Scan for the cell matching the given text and deliver its [x, y] coordinate at center. 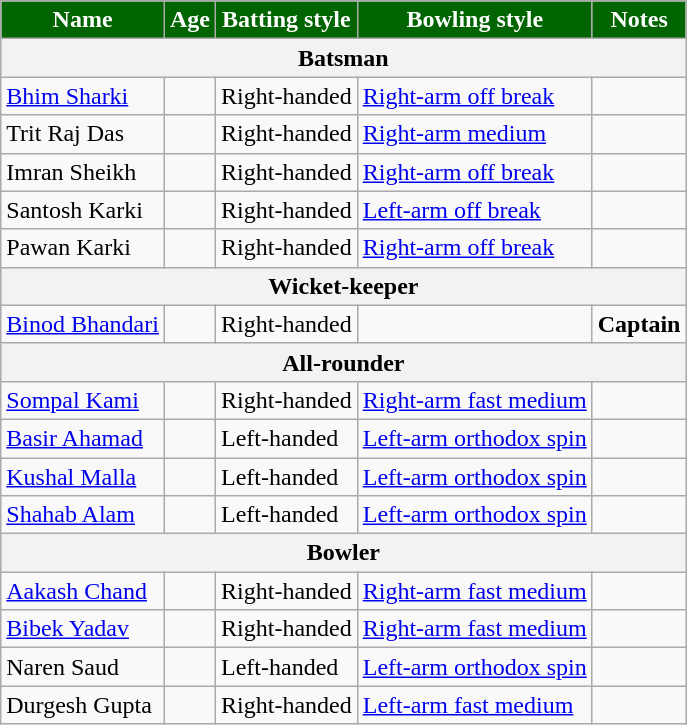
Santosh Karki [83, 210]
Batsman [344, 58]
Bibek Yadav [83, 629]
Batting style [287, 20]
Shahab Alam [83, 515]
Right-arm medium [474, 134]
Left-arm fast medium [474, 705]
Kushal Malla [83, 477]
Pawan Karki [83, 248]
Bhim Sharki [83, 96]
Captain [639, 324]
Durgesh Gupta [83, 705]
Sompal Kami [83, 400]
Aakash Chand [83, 591]
Binod Bhandari [83, 324]
Basir Ahamad [83, 438]
Left-arm off break [474, 210]
All-rounder [344, 362]
Imran Sheikh [83, 172]
Trit Raj Das [83, 134]
Wicket-keeper [344, 286]
Name [83, 20]
Bowler [344, 553]
Age [190, 20]
Bowling style [474, 20]
Naren Saud [83, 667]
Notes [639, 20]
